Extract the (X, Y) coordinate from the center of the cell holding the provided text.  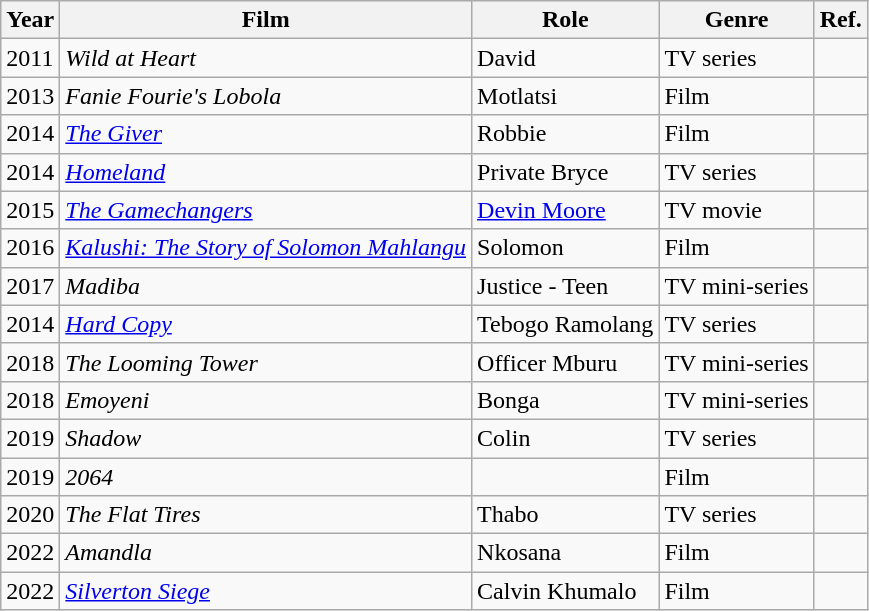
TV movie (736, 210)
Devin Moore (566, 210)
2017 (30, 286)
Amandla (266, 553)
Colin (566, 438)
Motlatsi (566, 96)
2016 (30, 248)
Tebogo Ramolang (566, 324)
Year (30, 20)
Robbie (566, 134)
Bonga (566, 400)
Officer Mburu (566, 362)
Madiba (266, 286)
Solomon (566, 248)
Private Bryce (566, 172)
Genre (736, 20)
Thabo (566, 515)
Role (566, 20)
2011 (30, 58)
Wild at Heart (266, 58)
Kalushi: The Story of Solomon Mahlangu (266, 248)
Fanie Fourie's Lobola (266, 96)
David (566, 58)
2015 (30, 210)
The Looming Tower (266, 362)
The Giver (266, 134)
Calvin Khumalo (566, 591)
Shadow (266, 438)
Nkosana (566, 553)
Justice - Teen (566, 286)
Emoyeni (266, 400)
2064 (266, 477)
Silverton Siege (266, 591)
2013 (30, 96)
The Gamechangers (266, 210)
Ref. (840, 20)
Hard Copy (266, 324)
Homeland (266, 172)
2020 (30, 515)
The Flat Tires (266, 515)
